Return the [x, y] coordinate for the center point of the cell that contains the specified text.  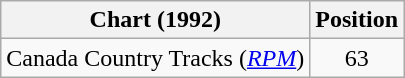
Position [357, 20]
63 [357, 58]
Canada Country Tracks (RPM) [156, 58]
Chart (1992) [156, 20]
